Detect which cell encompasses the target text, then output its (x, y) center coordinate. 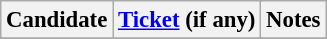
Notes (294, 20)
Ticket (if any) (187, 20)
Candidate (57, 20)
